Detect which cell encompasses the target text, then output its (x, y) center coordinate. 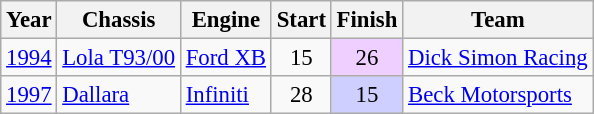
Lola T93/00 (118, 58)
1997 (29, 95)
26 (366, 58)
28 (301, 95)
Engine (226, 20)
Chassis (118, 20)
Dick Simon Racing (498, 58)
Ford XB (226, 58)
Start (301, 20)
Beck Motorsports (498, 95)
Year (29, 20)
Infiniti (226, 95)
Team (498, 20)
1994 (29, 58)
Finish (366, 20)
Dallara (118, 95)
